Output the (x, y) coordinate of the center of the cell containing the given text.  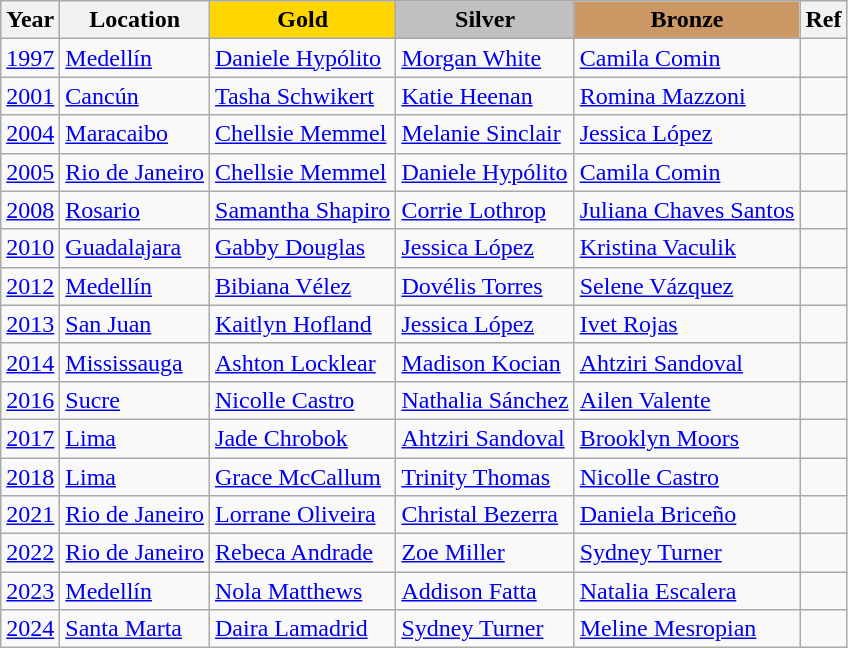
Madison Kocian (485, 362)
2018 (30, 477)
Ailen Valente (687, 400)
Mississauga (135, 362)
Sucre (135, 400)
Nola Matthews (303, 591)
Brooklyn Moors (687, 438)
2016 (30, 400)
Cancún (135, 96)
Natalia Escalera (687, 591)
Katie Heenan (485, 96)
2024 (30, 629)
Nathalia Sánchez (485, 400)
Daniela Briceño (687, 515)
Silver (485, 20)
Melanie Sinclair (485, 134)
Tasha Schwikert (303, 96)
Trinity Thomas (485, 477)
2010 (30, 248)
Zoe Miller (485, 553)
Jade Chrobok (303, 438)
Rosario (135, 210)
Gold (303, 20)
Corrie Lothrop (485, 210)
Romina Mazzoni (687, 96)
Ref (824, 20)
San Juan (135, 324)
Guadalajara (135, 248)
Selene Vázquez (687, 286)
Meline Mesropian (687, 629)
Dovélis Torres (485, 286)
Lorrane Oliveira (303, 515)
Morgan White (485, 58)
Christal Bezerra (485, 515)
2022 (30, 553)
Kristina Vaculik (687, 248)
2012 (30, 286)
Ashton Locklear (303, 362)
Samantha Shapiro (303, 210)
Maracaibo (135, 134)
Year (30, 20)
2023 (30, 591)
2017 (30, 438)
2008 (30, 210)
Santa Marta (135, 629)
2021 (30, 515)
Gabby Douglas (303, 248)
Rebeca Andrade (303, 553)
Daira Lamadrid (303, 629)
2014 (30, 362)
2004 (30, 134)
1997 (30, 58)
Ivet Rojas (687, 324)
2001 (30, 96)
Bibiana Vélez (303, 286)
Juliana Chaves Santos (687, 210)
2005 (30, 172)
Grace McCallum (303, 477)
Kaitlyn Hofland (303, 324)
Addison Fatta (485, 591)
2013 (30, 324)
Location (135, 20)
Bronze (687, 20)
